Scan for the cell matching the given text and deliver its [X, Y] coordinate at center. 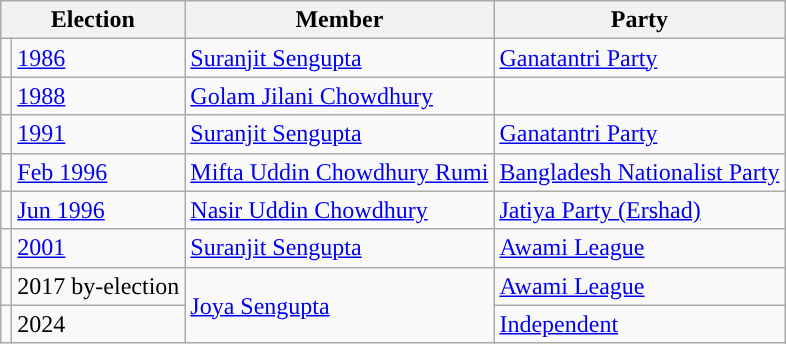
Feb 1996 [98, 172]
Bangladesh Nationalist Party [640, 172]
Golam Jilani Chowdhury [340, 96]
Mifta Uddin Chowdhury Rumi [340, 172]
2001 [98, 248]
2017 by-election [98, 286]
1986 [98, 58]
Member [340, 20]
Independent [640, 324]
Party [640, 20]
Nasir Uddin Chowdhury [340, 210]
1991 [98, 134]
Joya Sengupta [340, 305]
Election [93, 20]
Jatiya Party (Ershad) [640, 210]
2024 [98, 324]
Jun 1996 [98, 210]
1988 [98, 96]
